Output the (X, Y) coordinate of the center of the cell containing the given text.  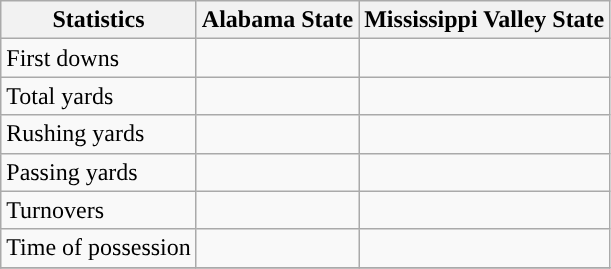
Statistics (99, 20)
Alabama State (277, 20)
Time of possession (99, 248)
Rushing yards (99, 134)
Passing yards (99, 172)
Total yards (99, 96)
Mississippi Valley State (484, 20)
First downs (99, 58)
Turnovers (99, 210)
